Provide the (x, y) coordinate of the cell's center where the given text is located.  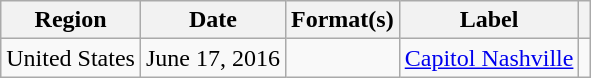
United States (71, 58)
Date (212, 20)
June 17, 2016 (212, 58)
Label (489, 20)
Region (71, 20)
Format(s) (343, 20)
Capitol Nashville (489, 58)
